Scan for the cell matching the given text and deliver its [x, y] coordinate at center. 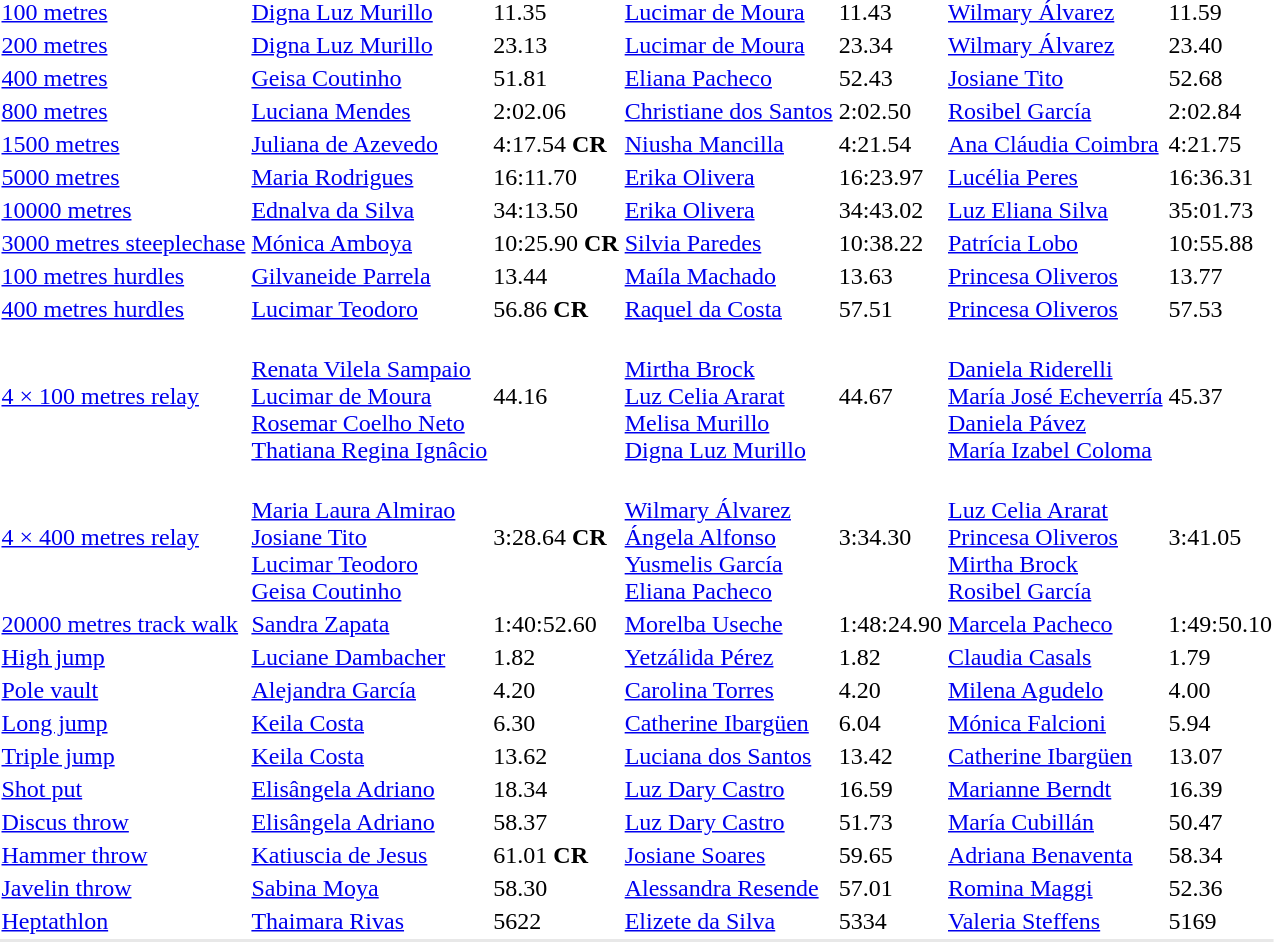
Rosibel García [1055, 111]
800 metres [124, 111]
23.13 [556, 45]
Digna Luz Murillo [370, 45]
18.34 [556, 789]
Christiane dos Santos [728, 111]
44.16 [556, 396]
13.44 [556, 276]
Lucélia Peres [1055, 177]
13.63 [890, 276]
1500 metres [124, 144]
13.77 [1220, 276]
6.30 [556, 723]
Luz Eliana Silva [1055, 210]
200 metres [124, 45]
Thaimara Rivas [370, 921]
52.68 [1220, 78]
Luz Celia AraratPrincesa OliverosMirtha Brock Rosibel García [1055, 537]
Luciana Mendes [370, 111]
Sabina Moya [370, 888]
58.37 [556, 822]
23.34 [890, 45]
2:02.84 [1220, 111]
Shot put [124, 789]
Wilmary Álvarez [1055, 45]
Patrícia Lobo [1055, 243]
51.81 [556, 78]
57.01 [890, 888]
4:17.54 CR [556, 144]
16.59 [890, 789]
Adriana Benaventa [1055, 855]
51.73 [890, 822]
400 metres hurdles [124, 309]
6.04 [890, 723]
44.67 [890, 396]
Katiuscia de Jesus [370, 855]
34:13.50 [556, 210]
2:02.50 [890, 111]
1:40:52.60 [556, 624]
Josiane Soares [728, 855]
2:02.06 [556, 111]
Silvia Paredes [728, 243]
Yetzálida Pérez [728, 657]
Pole vault [124, 690]
1:49:50.10 [1220, 624]
10:55.88 [1220, 243]
45.37 [1220, 396]
María Cubillán [1055, 822]
Morelba Useche [728, 624]
Marianne Berndt [1055, 789]
61.01 CR [556, 855]
Alessandra Resende [728, 888]
Alejandra García [370, 690]
34:43.02 [890, 210]
13.62 [556, 756]
Elizete da Silva [728, 921]
52.36 [1220, 888]
16:36.31 [1220, 177]
Geisa Coutinho [370, 78]
Renata Vilela SampaioLucimar de MouraRosemar Coelho NetoThatiana Regina Ignâcio [370, 396]
Niusha Mancilla [728, 144]
Milena Agudelo [1055, 690]
13.42 [890, 756]
3000 metres steeplechase [124, 243]
Sandra Zapata [370, 624]
57.53 [1220, 309]
Claudia Casals [1055, 657]
Javelin throw [124, 888]
Marcela Pacheco [1055, 624]
16.39 [1220, 789]
16:11.70 [556, 177]
20000 metres track walk [124, 624]
Maria Rodrigues [370, 177]
Maria Laura AlmiraoJosiane TitoLucimar TeodoroGeisa Coutinho [370, 537]
52.43 [890, 78]
Luciana dos Santos [728, 756]
Josiane Tito [1055, 78]
Hammer throw [124, 855]
Mónica Falcioni [1055, 723]
5169 [1220, 921]
23.40 [1220, 45]
4 × 100 metres relay [124, 396]
4:21.75 [1220, 144]
5622 [556, 921]
Daniela RiderelliMaría José EcheverríaDaniela PávezMaría Izabel Coloma [1055, 396]
5000 metres [124, 177]
1:48:24.90 [890, 624]
100 metres hurdles [124, 276]
Heptathlon [124, 921]
16:23.97 [890, 177]
35:01.73 [1220, 210]
57.51 [890, 309]
13.07 [1220, 756]
400 metres [124, 78]
Wilmary ÁlvarezÁngela AlfonsoYusmelis GarcíaEliana Pacheco [728, 537]
Ednalva da Silva [370, 210]
Ana Cláudia Coimbra [1055, 144]
High jump [124, 657]
5334 [890, 921]
Gilvaneide Parrela [370, 276]
Juliana de Azevedo [370, 144]
Long jump [124, 723]
Carolina Torres [728, 690]
4.00 [1220, 690]
Lucimar de Moura [728, 45]
Valeria Steffens [1055, 921]
50.47 [1220, 822]
4:21.54 [890, 144]
Eliana Pacheco [728, 78]
59.65 [890, 855]
56.86 CR [556, 309]
3:34.30 [890, 537]
Mónica Amboya [370, 243]
1.79 [1220, 657]
Luciane Dambacher [370, 657]
10000 metres [124, 210]
Triple jump [124, 756]
3:41.05 [1220, 537]
Lucimar Teodoro [370, 309]
58.34 [1220, 855]
Maíla Machado [728, 276]
3:28.64 CR [556, 537]
Discus throw [124, 822]
5.94 [1220, 723]
10:25.90 CR [556, 243]
10:38.22 [890, 243]
58.30 [556, 888]
Mirtha BrockLuz Celia AraratMelisa MurilloDigna Luz Murillo [728, 396]
4 × 400 metres relay [124, 537]
Raquel da Costa [728, 309]
Romina Maggi [1055, 888]
